Locate the cell with the specified text and output its [x, y] center coordinate. 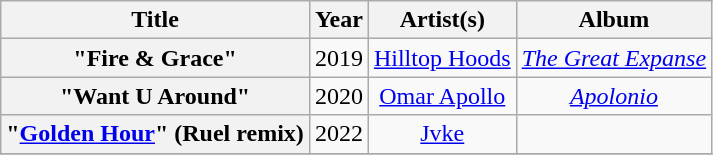
"Fire & Grace" [156, 58]
The Great Expanse [614, 58]
Jvke [442, 134]
Year [338, 20]
Hilltop Hoods [442, 58]
"Want U Around" [156, 96]
"Golden Hour" (Ruel remix) [156, 134]
Title [156, 20]
2020 [338, 96]
Omar Apollo [442, 96]
Artist(s) [442, 20]
2019 [338, 58]
2022 [338, 134]
Apolonio [614, 96]
Album [614, 20]
